Find where the given text appears and provide that cell's center as [X, Y] coordinate. 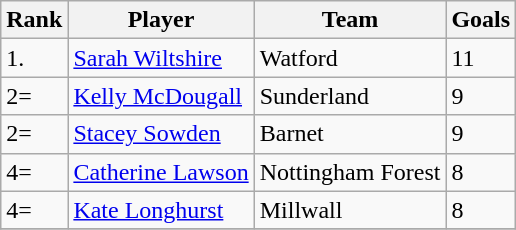
Player [161, 20]
Goals [481, 20]
Team [350, 20]
Kelly McDougall [161, 96]
11 [481, 58]
Catherine Lawson [161, 172]
Watford [350, 58]
Barnet [350, 134]
Sunderland [350, 96]
Sarah Wiltshire [161, 58]
1. [34, 58]
Stacey Sowden [161, 134]
Kate Longhurst [161, 210]
Nottingham Forest [350, 172]
Rank [34, 20]
Millwall [350, 210]
